Capture the cell that displays the provided text and extract its (X, Y) central coordinate. 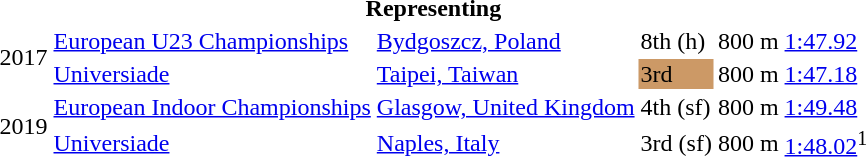
4th (sf) (676, 107)
Universiade (212, 74)
8th (h) (676, 41)
Glasgow, United Kingdom (506, 107)
European Indoor Championships (212, 107)
Taipei, Taiwan (506, 74)
3rd (676, 74)
Bydgoszcz, Poland (506, 41)
European U23 Championships (212, 41)
